For the text-containing cell, return its midpoint in (X, Y) coordinate format. 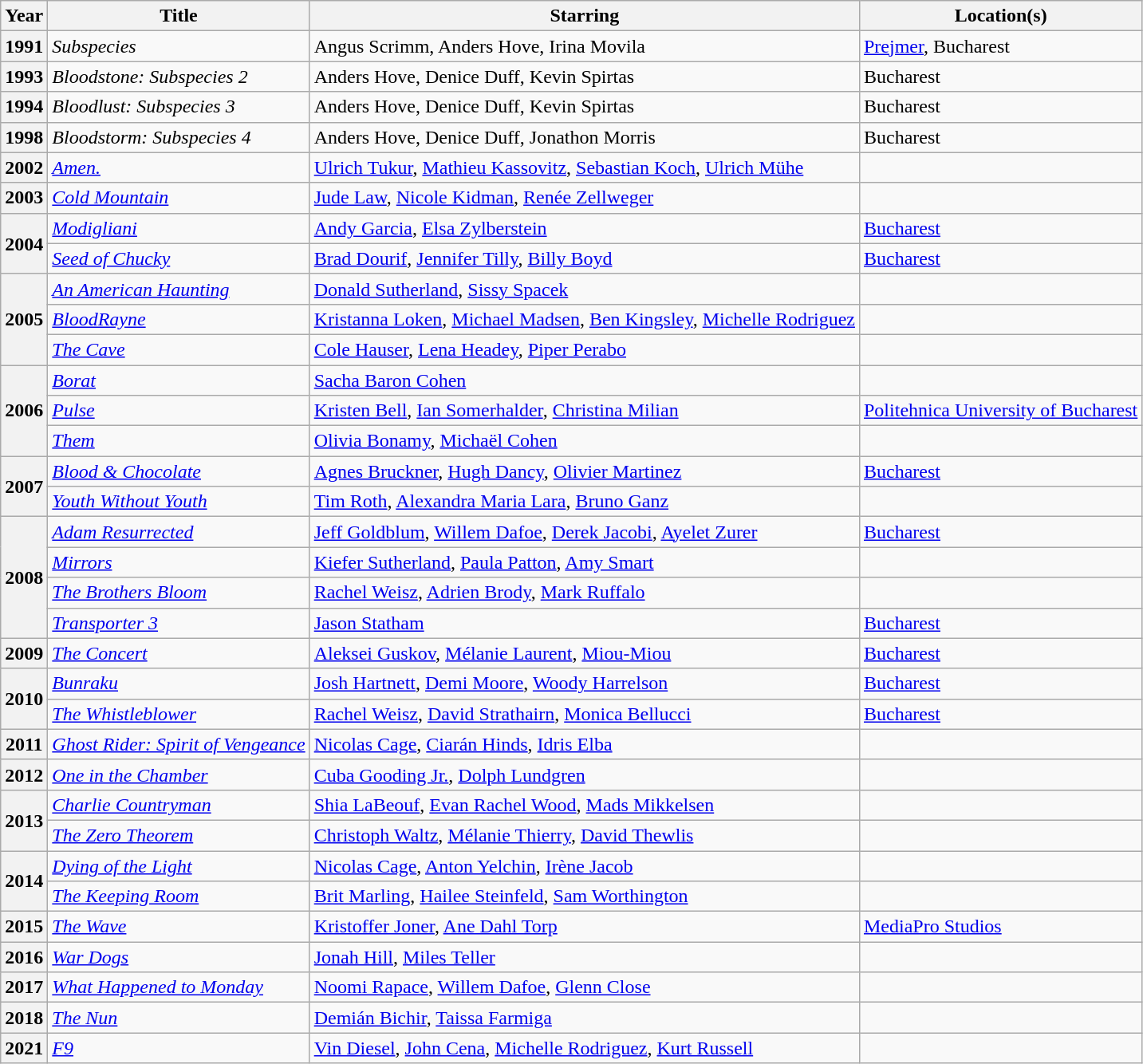
Kiefer Sutherland, Paula Patton, Amy Smart (584, 562)
Bloodstone: Subspecies 2 (179, 77)
Starring (584, 16)
Christoph Waltz, Mélanie Thierry, David Thewlis (584, 835)
1991 (24, 46)
Cold Mountain (179, 198)
The Zero Theorem (179, 835)
Kristen Bell, Ian Somerhalder, Christina Milian (584, 411)
Jonah Hill, Miles Teller (584, 957)
Angus Scrimm, Anders Hove, Irina Movila (584, 46)
Prejmer, Bucharest (1000, 46)
Year (24, 16)
The Whistleblower (179, 714)
F9 (179, 1048)
Them (179, 441)
2021 (24, 1048)
Ghost Rider: Spirit of Vengeance (179, 744)
Blood & Chocolate (179, 471)
2006 (24, 411)
Mirrors (179, 562)
Donald Sutherland, Sissy Spacek (584, 289)
1993 (24, 77)
Bunraku (179, 684)
Rachel Weisz, Adrien Brody, Mark Ruffalo (584, 593)
Brad Dourif, Jennifer Tilly, Billy Boyd (584, 258)
The Nun (179, 1018)
1994 (24, 107)
Rachel Weisz, David Strathairn, Monica Bellucci (584, 714)
Youth Without Youth (179, 502)
MediaPro Studios (1000, 927)
2017 (24, 987)
Subspecies (179, 46)
BloodRayne (179, 319)
Dying of the Light (179, 865)
Kristanna Loken, Michael Madsen, Ben Kingsley, Michelle Rodriguez (584, 319)
Title (179, 16)
Vin Diesel, John Cena, Michelle Rodriguez, Kurt Russell (584, 1048)
Olivia Bonamy, Michaël Cohen (584, 441)
Anders Hove, Denice Duff, Jonathon Morris (584, 137)
Josh Hartnett, Demi Moore, Woody Harrelson (584, 684)
Ulrich Tukur, Mathieu Kassovitz, Sebastian Koch, Ulrich Mühe (584, 167)
Pulse (179, 411)
Modigliani (179, 228)
Nicolas Cage, Ciarán Hinds, Idris Elba (584, 744)
The Brothers Bloom (179, 593)
Kristoffer Joner, Ane Dahl Torp (584, 927)
2013 (24, 820)
Cuba Gooding Jr., Dolph Lundgren (584, 774)
2005 (24, 319)
The Cave (179, 349)
Adam Resurrected (179, 532)
Andy Garcia, Elsa Zylberstein (584, 228)
Amen. (179, 167)
2015 (24, 927)
Aleksei Guskov, Mélanie Laurent, Miou-Miou (584, 653)
Borat (179, 380)
2003 (24, 198)
War Dogs (179, 957)
Transporter 3 (179, 623)
Sacha Baron Cohen (584, 380)
Seed of Chucky (179, 258)
Jason Statham (584, 623)
2007 (24, 487)
One in the Chamber (179, 774)
2012 (24, 774)
2002 (24, 167)
What Happened to Monday (179, 987)
2018 (24, 1018)
Bloodlust: Subspecies 3 (179, 107)
The Concert (179, 653)
Politehnica University of Bucharest (1000, 411)
Bloodstorm: Subspecies 4 (179, 137)
An American Haunting (179, 289)
Tim Roth, Alexandra Maria Lara, Bruno Ganz (584, 502)
Agnes Bruckner, Hugh Dancy, Olivier Martinez (584, 471)
Brit Marling, Hailee Steinfeld, Sam Worthington (584, 897)
2009 (24, 653)
Jude Law, Nicole Kidman, Renée Zellweger (584, 198)
2016 (24, 957)
Jeff Goldblum, Willem Dafoe, Derek Jacobi, Ayelet Zurer (584, 532)
2014 (24, 881)
2004 (24, 243)
2008 (24, 577)
Cole Hauser, Lena Headey, Piper Perabo (584, 349)
The Wave (179, 927)
Nicolas Cage, Anton Yelchin, Irène Jacob (584, 865)
The Keeping Room (179, 897)
Shia LaBeouf, Evan Rachel Wood, Mads Mikkelsen (584, 805)
Location(s) (1000, 16)
Charlie Countryman (179, 805)
2011 (24, 744)
Noomi Rapace, Willem Dafoe, Glenn Close (584, 987)
2010 (24, 699)
1998 (24, 137)
Demián Bichir, Taissa Farmiga (584, 1018)
